Identify which cell holds the provided text, then report its (X, Y) central coordinate. 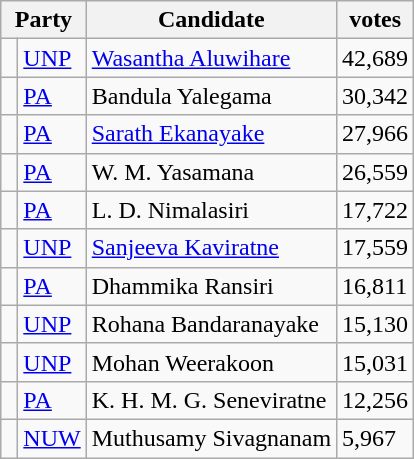
Bandula Yalegama (211, 96)
17,559 (376, 248)
27,966 (376, 134)
K. H. M. G. Seneviratne (211, 400)
Sanjeeva Kaviratne (211, 248)
NUW (52, 438)
15,130 (376, 324)
W. M. Yasamana (211, 172)
16,811 (376, 286)
26,559 (376, 172)
5,967 (376, 438)
17,722 (376, 210)
Muthusamy Sivagnanam (211, 438)
42,689 (376, 58)
votes (376, 20)
Sarath Ekanayake (211, 134)
Wasantha Aluwihare (211, 58)
12,256 (376, 400)
Rohana Bandaranayake (211, 324)
Dhammika Ransiri (211, 286)
L. D. Nimalasiri (211, 210)
Candidate (211, 20)
15,031 (376, 362)
Party (44, 20)
30,342 (376, 96)
Mohan Weerakoon (211, 362)
